Determine the [X, Y] coordinate at the center of the cell enclosing the given text.  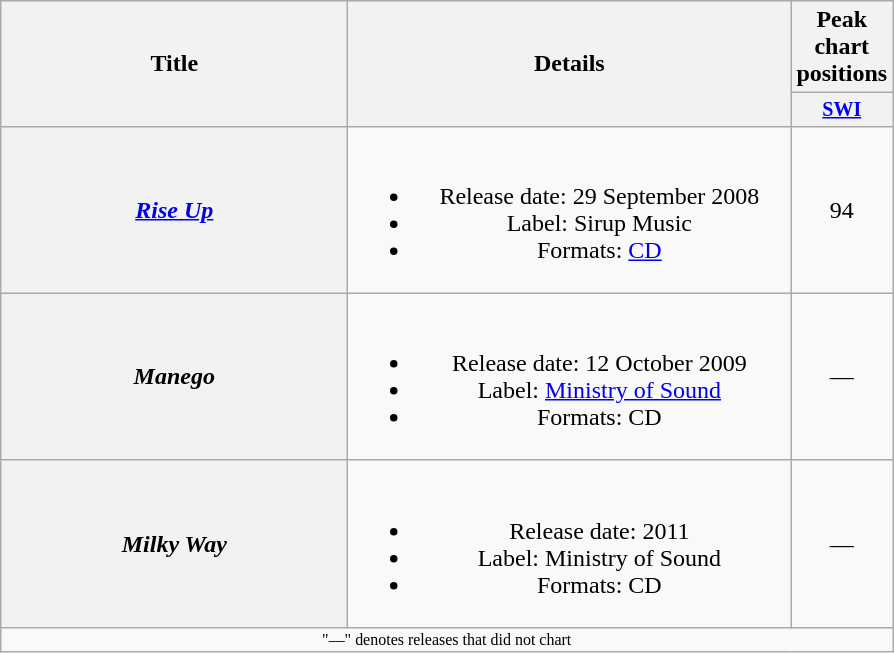
Milky Way [174, 544]
Rise Up [174, 210]
Release date: 29 September 2008Label: Sirup MusicFormats: CD [570, 210]
Peak chart positions [842, 47]
SWI [842, 110]
Title [174, 64]
94 [842, 210]
Release date: 12 October 2009Label: Ministry of SoundFormats: CD [570, 376]
"—" denotes releases that did not chart [447, 639]
Manego [174, 376]
Release date: 2011Label: Ministry of SoundFormats: CD [570, 544]
Details [570, 64]
